For the text-containing cell, return its midpoint in [X, Y] coordinate format. 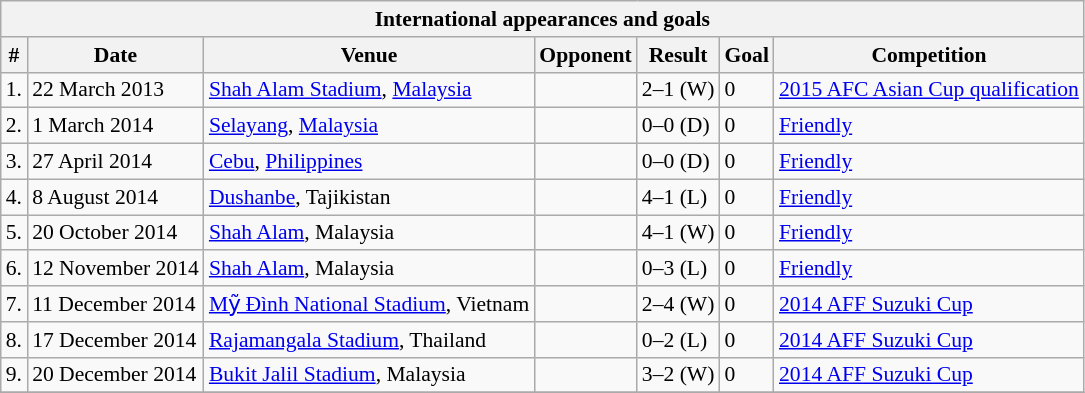
Date [116, 55]
0–3 (L) [678, 269]
3. [14, 162]
2. [14, 126]
Cebu, Philippines [369, 162]
Mỹ Đình National Stadium, Vietnam [369, 304]
2015 AFC Asian Cup qualification [929, 90]
8 August 2014 [116, 197]
Shah Alam Stadium, Malaysia [369, 90]
Competition [929, 55]
27 April 2014 [116, 162]
7. [14, 304]
20 October 2014 [116, 233]
3–2 (W) [678, 375]
6. [14, 269]
12 November 2014 [116, 269]
5. [14, 233]
Goal [746, 55]
1. [14, 90]
Selayang, Malaysia [369, 126]
Rajamangala Stadium, Thailand [369, 340]
# [14, 55]
4. [14, 197]
Dushanbe, Tajikistan [369, 197]
4–1 (W) [678, 233]
2–4 (W) [678, 304]
8. [14, 340]
Venue [369, 55]
2–1 (W) [678, 90]
1 March 2014 [116, 126]
9. [14, 375]
International appearances and goals [542, 19]
Opponent [586, 55]
Bukit Jalil Stadium, Malaysia [369, 375]
22 March 2013 [116, 90]
0–2 (L) [678, 340]
11 December 2014 [116, 304]
4–1 (L) [678, 197]
Result [678, 55]
17 December 2014 [116, 340]
20 December 2014 [116, 375]
